Return the [x, y] coordinate for the center point of the cell that contains the specified text.  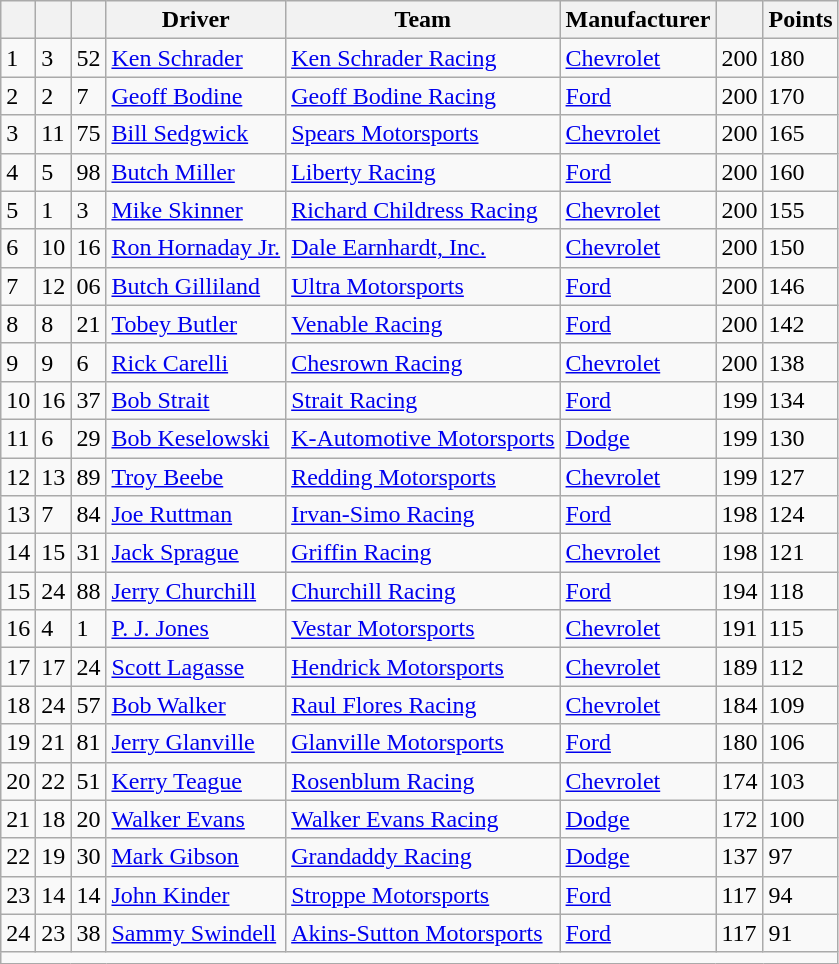
Geoff Bodine Racing [423, 96]
Redding Motorsports [423, 477]
Driver [196, 20]
Richard Childress Racing [423, 210]
142 [800, 324]
172 [740, 819]
Bob Walker [196, 705]
127 [800, 477]
Ron Hornaday Jr. [196, 248]
Grandaddy Racing [423, 857]
Sammy Swindell [196, 933]
Rick Carelli [196, 362]
97 [800, 857]
Walker Evans Racing [423, 819]
P. J. Jones [196, 629]
Irvan-Simo Racing [423, 515]
124 [800, 515]
Venable Racing [423, 324]
Bob Strait [196, 400]
Scott Lagasse [196, 667]
118 [800, 591]
Ultra Motorsports [423, 286]
94 [800, 895]
52 [88, 58]
Chesrown Racing [423, 362]
K-Automotive Motorsports [423, 438]
160 [800, 172]
Griffin Racing [423, 553]
Joe Ruttman [196, 515]
Jack Sprague [196, 553]
30 [88, 857]
88 [88, 591]
37 [88, 400]
84 [88, 515]
Glanville Motorsports [423, 743]
191 [740, 629]
Team [423, 20]
89 [88, 477]
51 [88, 781]
Troy Beebe [196, 477]
John Kinder [196, 895]
137 [740, 857]
170 [800, 96]
Strait Racing [423, 400]
Ken Schrader [196, 58]
134 [800, 400]
Walker Evans [196, 819]
Kerry Teague [196, 781]
29 [88, 438]
Bob Keselowski [196, 438]
100 [800, 819]
81 [88, 743]
Tobey Butler [196, 324]
Jerry Churchill [196, 591]
Jerry Glanville [196, 743]
150 [800, 248]
Rosenblum Racing [423, 781]
115 [800, 629]
Akins-Sutton Motorsports [423, 933]
57 [88, 705]
91 [800, 933]
155 [800, 210]
112 [800, 667]
Mike Skinner [196, 210]
Butch Gilliland [196, 286]
109 [800, 705]
146 [800, 286]
106 [800, 743]
98 [88, 172]
Spears Motorsports [423, 134]
194 [740, 591]
184 [740, 705]
31 [88, 553]
165 [800, 134]
Points [800, 20]
Mark Gibson [196, 857]
Stroppe Motorsports [423, 895]
Manufacturer [638, 20]
Geoff Bodine [196, 96]
103 [800, 781]
Bill Sedgwick [196, 134]
75 [88, 134]
Liberty Racing [423, 172]
174 [740, 781]
Hendrick Motorsports [423, 667]
38 [88, 933]
Raul Flores Racing [423, 705]
138 [800, 362]
06 [88, 286]
Vestar Motorsports [423, 629]
Ken Schrader Racing [423, 58]
Churchill Racing [423, 591]
Dale Earnhardt, Inc. [423, 248]
Butch Miller [196, 172]
189 [740, 667]
130 [800, 438]
121 [800, 553]
